For the text-containing cell, return its midpoint in (X, Y) coordinate format. 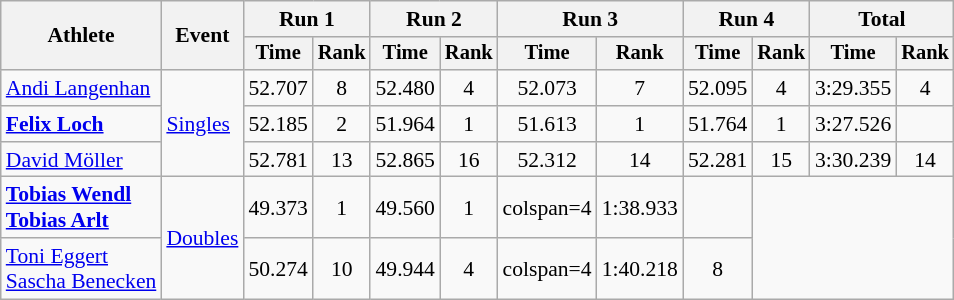
Andi Langenhan (82, 88)
Tobias WendlTobias Arlt (82, 208)
52.185 (278, 124)
52.781 (278, 160)
Doubles (202, 238)
Run 4 (746, 19)
51.764 (718, 124)
Run 2 (434, 19)
13 (342, 160)
51.964 (404, 124)
1:38.933 (640, 208)
52.707 (278, 88)
Athlete (82, 36)
Total (882, 19)
15 (781, 160)
52.865 (404, 160)
2 (342, 124)
David Möller (82, 160)
50.274 (278, 268)
1:40.218 (640, 268)
10 (342, 268)
Run 1 (306, 19)
52.312 (548, 160)
Event (202, 36)
51.613 (548, 124)
Singles (202, 124)
52.480 (404, 88)
16 (469, 160)
52.095 (718, 88)
52.281 (718, 160)
Felix Loch (82, 124)
49.373 (278, 208)
3:29.355 (853, 88)
52.073 (548, 88)
3:30.239 (853, 160)
3:27.526 (853, 124)
Toni EggertSascha Benecken (82, 268)
7 (640, 88)
49.560 (404, 208)
49.944 (404, 268)
Run 3 (590, 19)
